Return [X, Y] of the center of cell containing provided text 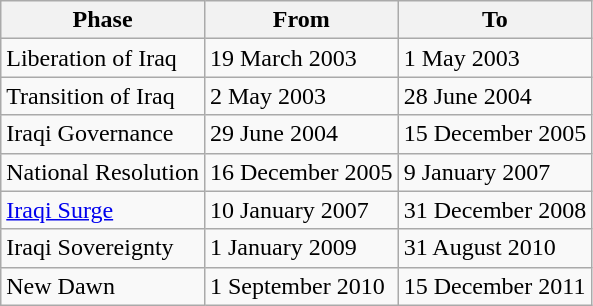
Transition of Iraq [103, 96]
2 May 2003 [301, 96]
31 December 2008 [495, 210]
9 January 2007 [495, 172]
1 January 2009 [301, 248]
From [301, 20]
National Resolution [103, 172]
1 September 2010 [301, 286]
New Dawn [103, 286]
16 December 2005 [301, 172]
Phase [103, 20]
10 January 2007 [301, 210]
31 August 2010 [495, 248]
Liberation of Iraq [103, 58]
To [495, 20]
1 May 2003 [495, 58]
Iraqi Surge [103, 210]
15 December 2005 [495, 134]
29 June 2004 [301, 134]
Iraqi Sovereignty [103, 248]
28 June 2004 [495, 96]
Iraqi Governance [103, 134]
19 March 2003 [301, 58]
15 December 2011 [495, 286]
